Scan for the cell matching the given text and deliver its (X, Y) coordinate at center. 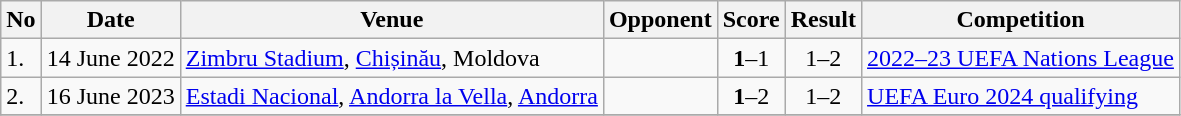
Opponent (660, 20)
16 June 2023 (110, 96)
1. (21, 58)
2. (21, 96)
1–1 (751, 58)
Estadi Nacional, Andorra la Vella, Andorra (392, 96)
UEFA Euro 2024 qualifying (1021, 96)
Venue (392, 20)
14 June 2022 (110, 58)
Date (110, 20)
Result (823, 20)
Zimbru Stadium, Chișinău, Moldova (392, 58)
Competition (1021, 20)
2022–23 UEFA Nations League (1021, 58)
No (21, 20)
Score (751, 20)
